Find where the given text appears and provide that cell's center as [X, Y] coordinate. 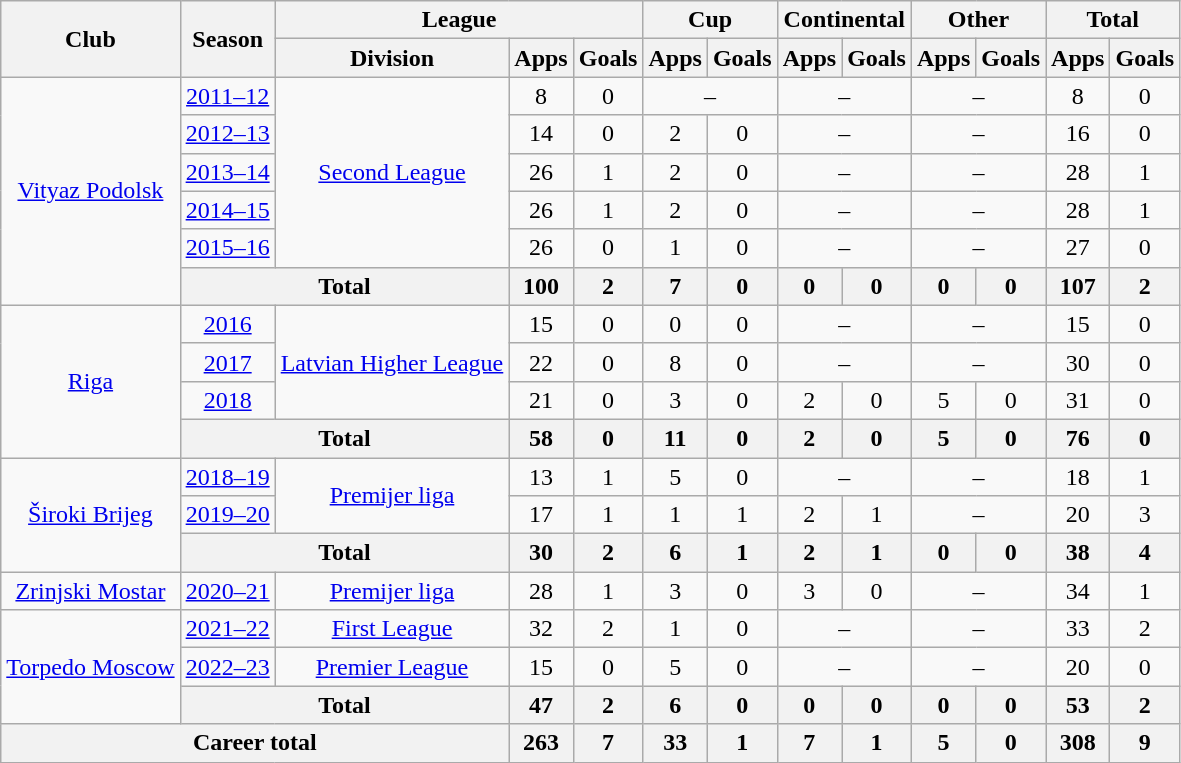
Vityaz Podolsk [90, 191]
47 [541, 705]
4 [1145, 553]
100 [541, 286]
11 [675, 438]
2020–21 [228, 591]
Zrinjski Mostar [90, 591]
Continental [844, 20]
16 [1078, 134]
2021–22 [228, 629]
2017 [228, 362]
107 [1078, 286]
2016 [228, 324]
Latvian Higher League [392, 362]
13 [541, 477]
2011–12 [228, 96]
9 [1145, 743]
Premier League [392, 667]
263 [541, 743]
2018 [228, 400]
76 [1078, 438]
Division [392, 58]
Season [228, 39]
21 [541, 400]
27 [1078, 248]
2022–23 [228, 667]
League [459, 20]
Široki Brijeg [90, 515]
Career total [255, 743]
2015–16 [228, 248]
38 [1078, 553]
34 [1078, 591]
31 [1078, 400]
2013–14 [228, 172]
Second League [392, 172]
2018–19 [228, 477]
17 [541, 515]
Riga [90, 381]
2014–15 [228, 210]
2012–13 [228, 134]
Torpedo Moscow [90, 667]
53 [1078, 705]
First League [392, 629]
Cup [710, 20]
18 [1078, 477]
2019–20 [228, 515]
32 [541, 629]
Club [90, 39]
Other [978, 20]
14 [541, 134]
308 [1078, 743]
58 [541, 438]
22 [541, 362]
